Detect which cell encompasses the target text, then output its [X, Y] center coordinate. 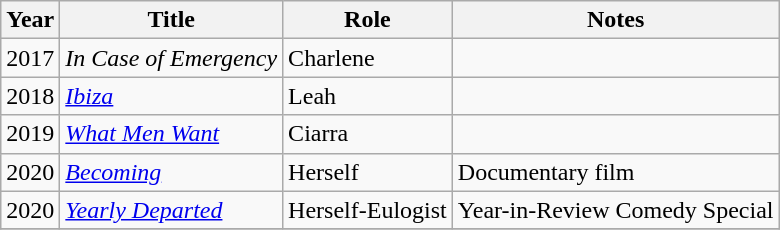
Role [368, 20]
Title [172, 20]
In Case of Emergency [172, 58]
2018 [30, 96]
Ibiza [172, 96]
What Men Want [172, 134]
Notes [616, 20]
Herself [368, 172]
Herself-Eulogist [368, 210]
Year-in-Review Comedy Special [616, 210]
Charlene [368, 58]
Ciarra [368, 134]
Becoming [172, 172]
Year [30, 20]
2019 [30, 134]
Yearly Departed [172, 210]
2017 [30, 58]
Documentary film [616, 172]
Leah [368, 96]
